Locate the cell with the specified text and output its [X, Y] center coordinate. 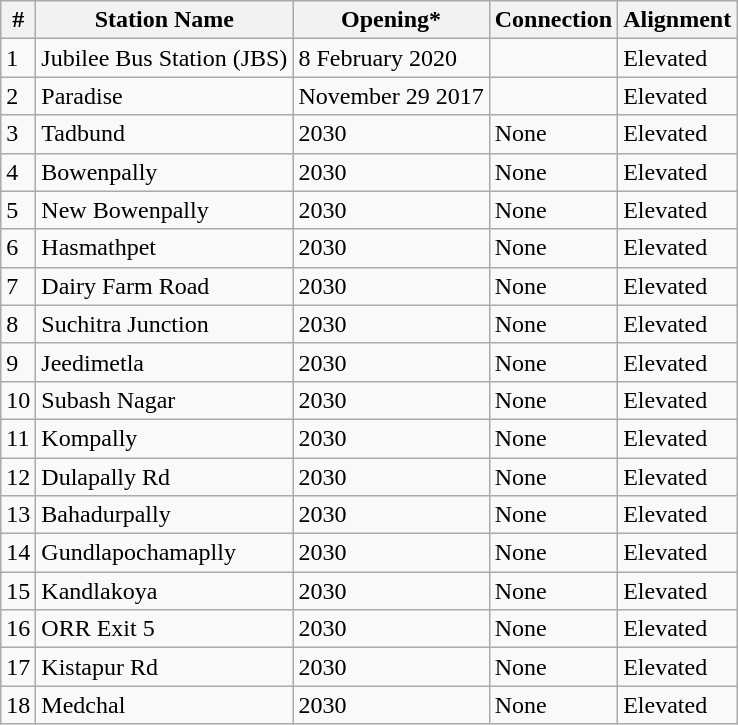
13 [18, 515]
# [18, 20]
Paradise [164, 96]
17 [18, 667]
Opening* [391, 20]
Station Name [164, 20]
16 [18, 629]
Connection [553, 20]
New Bowenpally [164, 210]
7 [18, 286]
8 February 2020 [391, 58]
Dairy Farm Road [164, 286]
6 [18, 248]
5 [18, 210]
Suchitra Junction [164, 324]
Hasmathpet [164, 248]
ORR Exit 5 [164, 629]
Subash Nagar [164, 400]
Jubilee Bus Station (JBS) [164, 58]
2 [18, 96]
Kompally [164, 438]
Kistapur Rd [164, 667]
Medchal [164, 705]
18 [18, 705]
Kandlakoya [164, 591]
Alignment [678, 20]
3 [18, 134]
9 [18, 362]
10 [18, 400]
11 [18, 438]
12 [18, 477]
Bowenpally [164, 172]
Gundlapochamaplly [164, 553]
1 [18, 58]
8 [18, 324]
14 [18, 553]
Tadbund [164, 134]
Jeedimetla [164, 362]
Dulapally Rd [164, 477]
November 29 2017 [391, 96]
Bahadurpally [164, 515]
15 [18, 591]
4 [18, 172]
